Capture the cell that displays the provided text and extract its (x, y) central coordinate. 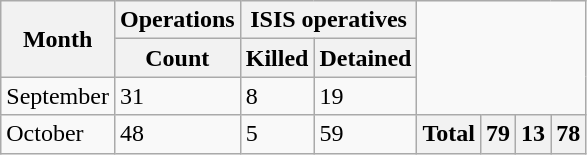
31 (177, 96)
Month (58, 39)
48 (177, 134)
5 (277, 134)
Total (449, 134)
13 (534, 134)
October (58, 134)
Count (177, 58)
78 (568, 134)
8 (277, 96)
79 (498, 134)
Killed (277, 58)
59 (366, 134)
Operations (177, 20)
19 (366, 96)
ISIS operatives (328, 20)
September (58, 96)
Detained (366, 58)
